Provide the (x, y) coordinate of the cell's center where the given text is located.  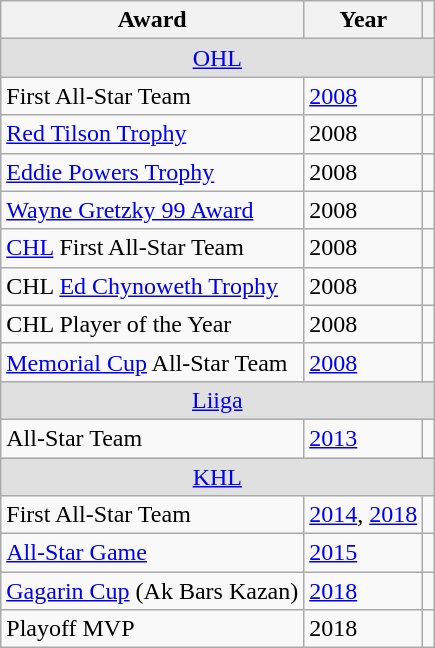
CHL Player of the Year (152, 324)
Wayne Gretzky 99 Award (152, 210)
OHL (218, 58)
Red Tilson Trophy (152, 134)
CHL First All-Star Team (152, 248)
2013 (364, 438)
All-Star Team (152, 438)
Award (152, 20)
Memorial Cup All-Star Team (152, 362)
Gagarin Cup (Ak Bars Kazan) (152, 591)
KHL (218, 477)
Playoff MVP (152, 629)
Year (364, 20)
Liiga (218, 400)
All-Star Game (152, 553)
2014, 2018 (364, 515)
2015 (364, 553)
CHL Ed Chynoweth Trophy (152, 286)
Eddie Powers Trophy (152, 172)
